Return (x, y) of the center of cell containing provided text 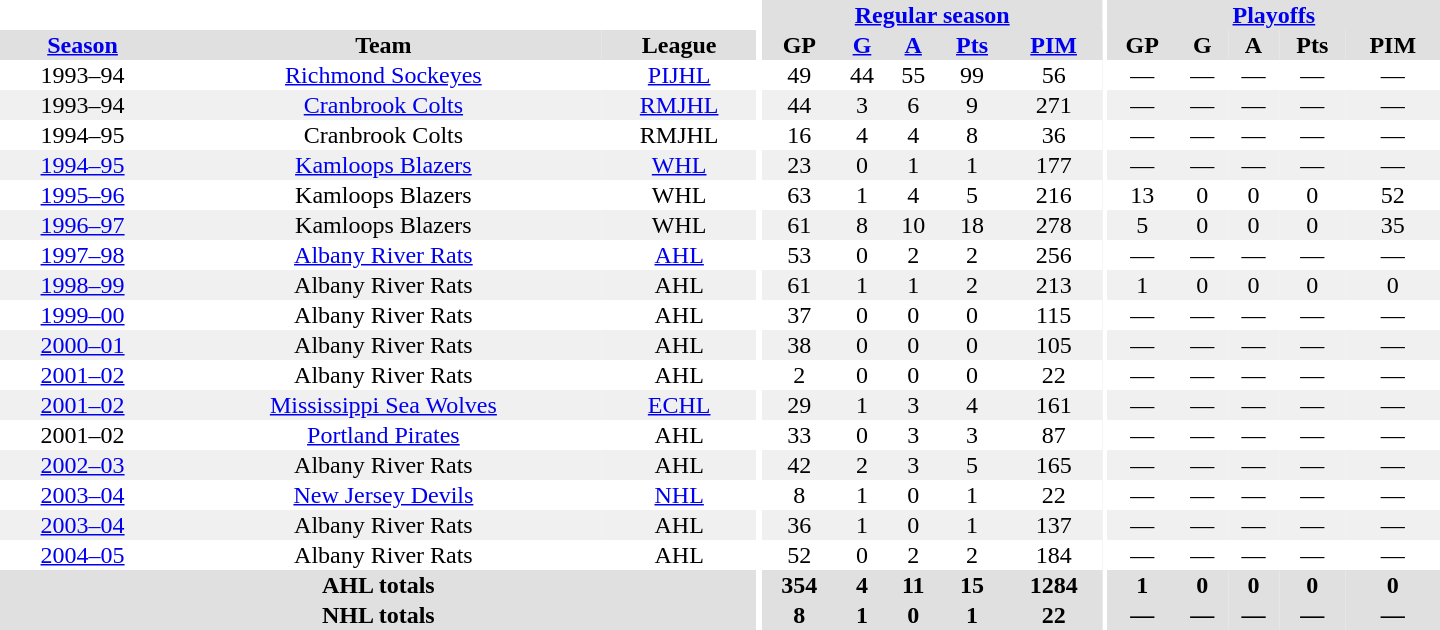
1995–96 (82, 195)
271 (1054, 105)
1997–98 (82, 255)
NHL totals (378, 615)
1998–99 (82, 285)
6 (914, 105)
56 (1054, 75)
NHL (680, 495)
23 (799, 165)
11 (914, 585)
87 (1054, 435)
55 (914, 75)
53 (799, 255)
10 (914, 225)
2004–05 (82, 555)
Regular season (932, 15)
216 (1054, 195)
Playoffs (1274, 15)
AHL totals (378, 585)
99 (972, 75)
ECHL (680, 405)
37 (799, 315)
42 (799, 465)
Portland Pirates (384, 435)
Richmond Sockeyes (384, 75)
105 (1054, 345)
33 (799, 435)
137 (1054, 525)
Season (82, 45)
16 (799, 135)
2000–01 (82, 345)
184 (1054, 555)
2002–03 (82, 465)
49 (799, 75)
18 (972, 225)
354 (799, 585)
115 (1054, 315)
256 (1054, 255)
1999–00 (82, 315)
Mississippi Sea Wolves (384, 405)
13 (1142, 195)
Team (384, 45)
29 (799, 405)
PIJHL (680, 75)
35 (1393, 225)
161 (1054, 405)
New Jersey Devils (384, 495)
278 (1054, 225)
177 (1054, 165)
165 (1054, 465)
213 (1054, 285)
38 (799, 345)
63 (799, 195)
15 (972, 585)
League (680, 45)
1996–97 (82, 225)
9 (972, 105)
1284 (1054, 585)
